For the text-containing cell, return its midpoint in (X, Y) coordinate format. 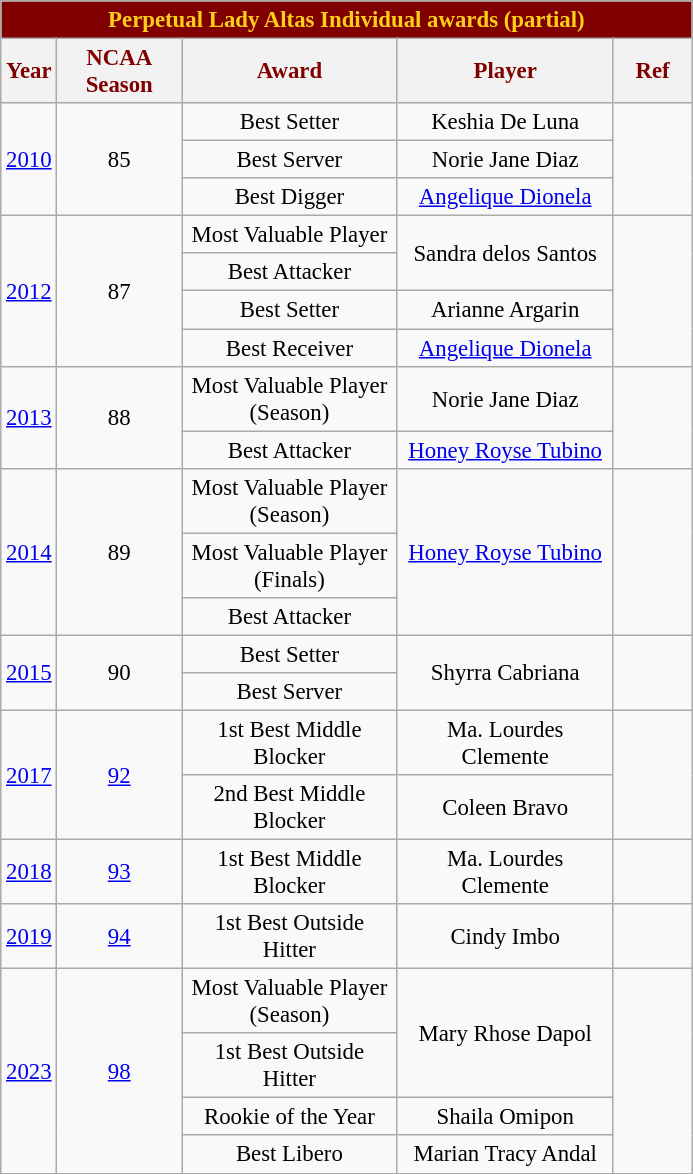
2012 (29, 291)
Best Receiver (290, 348)
2017 (29, 774)
2014 (29, 552)
89 (120, 552)
87 (120, 291)
Award (290, 72)
Best Libero (290, 1155)
Sandra delos Santos (505, 254)
2010 (29, 160)
94 (120, 936)
Coleen Bravo (505, 808)
Player (505, 72)
Year (29, 72)
2019 (29, 936)
Mary Rhose Dapol (505, 1034)
85 (120, 160)
88 (120, 417)
Keshia De Luna (505, 122)
NCAA Season (120, 72)
Most Valuable Player (Finals) (290, 566)
Most Valuable Player (290, 235)
Shaila Omipon (505, 1117)
Best Digger (290, 197)
90 (120, 672)
2023 (29, 1071)
Rookie of the Year (290, 1117)
92 (120, 774)
Cindy Imbo (505, 936)
Marian Tracy Andal (505, 1155)
2nd Best Middle Blocker (290, 808)
Shyrra Cabriana (505, 672)
2018 (29, 872)
Ref (652, 72)
Arianne Argarin (505, 310)
2015 (29, 672)
98 (120, 1071)
93 (120, 872)
Perpetual Lady Altas Individual awards (partial) (346, 20)
2013 (29, 417)
